Locate the cell with the specified text and output its (x, y) center coordinate. 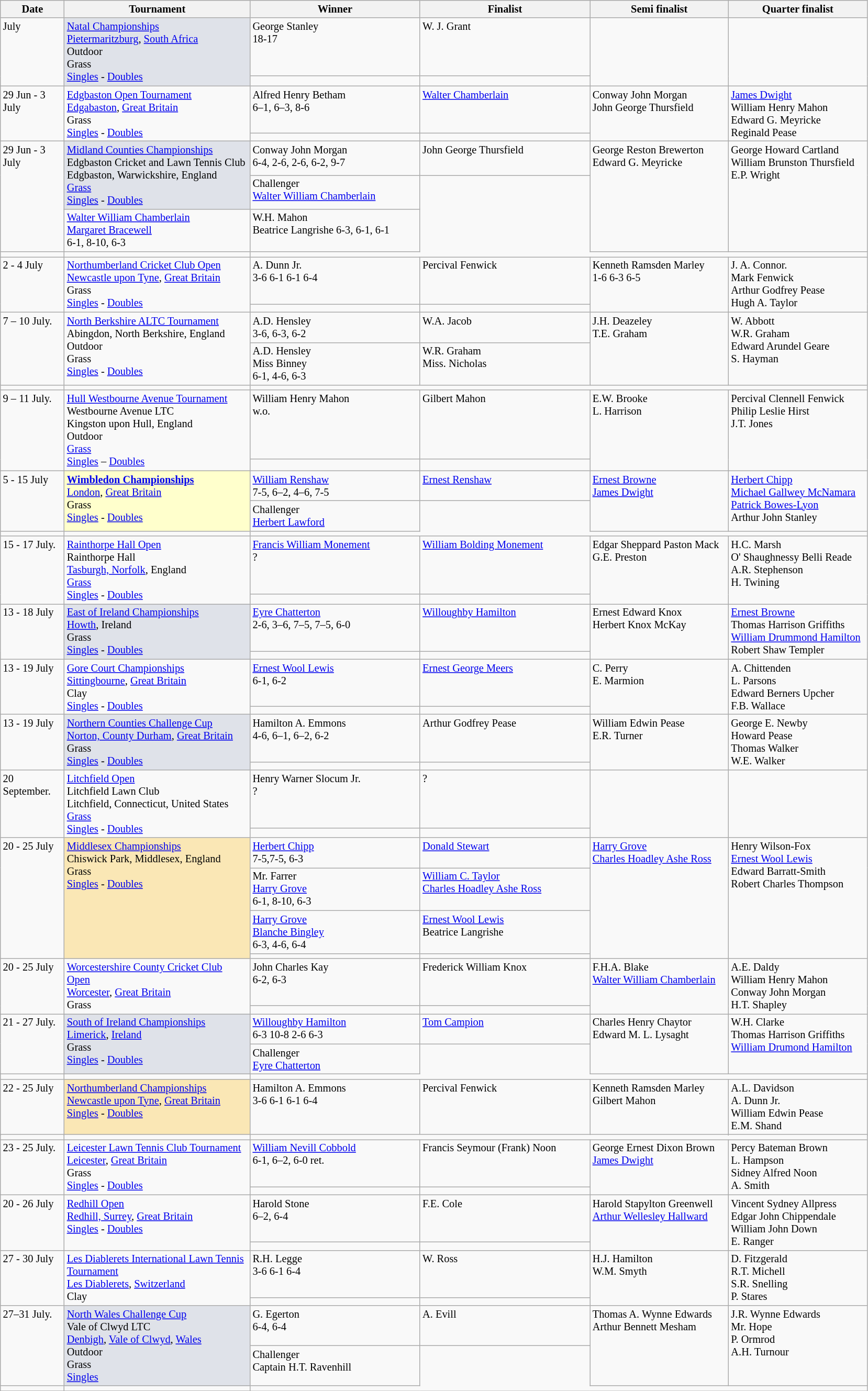
W.H. Mahon Beatrice Langrishe 6-3, 6-1, 6-1 (335, 230)
5 - 15 July (32, 500)
Litchfield OpenLitchfield Lawn Club Litchfield, Connecticut, United StatesGrass Singles - Doubles (157, 804)
A.L. Davidson A. Dunn Jr. William Edwin Pease E.M. Shand (798, 1107)
Walter William Chamberlain Margaret Bracewell6-1, 8-10, 6-3 (157, 230)
J.H. Deazeley T.E. Graham (660, 349)
Northumberland Cricket Club Open Newcastle upon Tyne, Great BritainGrassSingles - Doubles (157, 284)
E.W. Brooke L. Harrison (660, 430)
21 - 27 July. (32, 1044)
27 - 30 July (32, 1278)
Arthur Godfrey Pease (505, 738)
Thomas A. Wynne Edwards Arthur Bennett Mesham (660, 1345)
South of Ireland Championships Limerick, IrelandGrassSingles - Doubles (157, 1044)
Harry Grove Charles Hoadley Ashe Ross (660, 898)
Quarter finalist (798, 9)
D. Fitzgerald R.T. Michell S.R. Snelling P. Stares (798, 1278)
J. A. Connor. Mark Fenwick Arthur Godfrey Pease Hugh A. Taylor (798, 284)
Kenneth Ramsden Marley Gilbert Mahon (660, 1107)
Worcestershire County Cricket Club Open Worcester, Great BritainGrass (157, 986)
J.R. Wynne Edwards Mr. Hope P. Ormrod A.H. Turnour (798, 1345)
Mr. Farrer Harry Grove6-1, 8-10, 6-3 (335, 889)
A. Dunn Jr.3-6 6-1 6-1 6-4 (335, 280)
H.J. Hamilton W.M. Smyth (660, 1278)
Finalist (505, 9)
George Reston Brewerton Edward G. Meyricke (660, 196)
July (32, 52)
23 - 25 July. (32, 1167)
F.H.A. Blake Walter William Chamberlain (660, 986)
Edgbaston Open Tournament Edgabaston, Great BritainGrass Singles - Doubles (157, 114)
George E. Newby Howard Pease Thomas Walker W.E. Walker (798, 742)
Midland Counties ChampionshipsEdgbaston Cricket and Lawn Tennis Club Edgbaston, Warwickshire, England Grass Singles - Doubles (157, 175)
Winner (335, 9)
Conway John Morgan John George Thursfield (660, 114)
Herbert Chipp Michael Gallwey McNamara Patrick Bowes-Lyon Arthur John Stanley (798, 500)
A.E. Daldy William Henry Mahon Conway John Morgan H.T. Shapley (798, 986)
Rainthorpe Hall OpenRainthorpe Hall Tasburgh, Norfolk, England GrassSingles - Doubles (157, 570)
F.E. Cole (505, 1218)
A. Chittenden L. Parsons Edward Berners Upcher F.B. Wallace (798, 687)
20 September. (32, 804)
G. Egerton6-4, 6-4 (335, 1326)
W. Ross (505, 1274)
A. Evill (505, 1326)
North Wales Challenge CupVale of Clwyd LTCDenbigh, Vale of Clwyd, WalesOutdoorGrassSingles (157, 1345)
Gore Court Championships Sittingbourne, Great BritainClaySingles - Doubles (157, 687)
Ernest Wool Lewis6-1, 6-2 (335, 683)
William Henry Mahonw.o. (335, 425)
Challenger Herbert Lawford (335, 516)
Henry Warner Slocum Jr. ? (335, 799)
Northern Counties Challenge Cup Norton, County Durham, Great BritainGrassSingles - Doubles (157, 742)
Challenger Eyre Chatterton (335, 1059)
Harry Grove Blanche Bingley6-3, 4-6, 6-4 (335, 932)
William Nevill Cobbold 6-1, 6–2, 6-0 ret. (335, 1163)
A.D. Hensley 3-6, 6-3, 6-2 (335, 327)
Ernest Browne Thomas Harrison Griffiths William Drummond Hamilton Robert Shaw Templer (798, 631)
22 - 25 July (32, 1107)
Tournament (157, 9)
Les Diablerets International Lawn Tennis TournamentLes Diablerets, SwitzerlandClay (157, 1278)
7 – 10 July. (32, 349)
9 – 11 July. (32, 430)
North Berkshire ALTC Tournament Abingdon, North Berkshire, EnglandOutdoor GrassSingles - Doubles (157, 349)
W. Abbott W.R. Graham Edward Arundel Geare S. Hayman (798, 349)
Walter Chamberlain (505, 109)
W.A. Jacob (505, 327)
Redhill Open Redhill, Surrey, Great BritainSingles - Doubles (157, 1222)
Hamilton A. Emmons3-6 6-1 6-1 6-4 (335, 1107)
Northumberland Championships Newcastle upon Tyne, Great BritainSingles - Doubles (157, 1107)
Hamilton A. Emmons 4-6, 6–1, 6–2, 6-2 (335, 738)
William Renshaw 7-5, 6–2, 4–6, 7-5 (335, 486)
Leicester Lawn Tennis Club Tournament Leicester, Great BritainGrassSingles - Doubles (157, 1167)
A.D. Hensley Miss Binney6-1, 4-6, 6-3 (335, 364)
Challenger Captain H.T. Ravenhill (335, 1365)
Tom Campion (505, 1029)
Francis Seymour (Frank) Noon (505, 1163)
C. Perry E. Marmion (660, 687)
Donald Stewart (505, 853)
Ernest Browne James Dwight (660, 500)
John Charles Kay6-2, 6-3 (335, 982)
13 - 18 July (32, 631)
George Howard CartlandWilliam Brunston Thursfield E.P. Wright (798, 196)
Ernest Edward Knox Herbert Knox McKay (660, 631)
2 - 4 July (32, 284)
Natal Championships Pietermaritzburg, South AfricaOutdoor GrassSingles - Doubles (157, 52)
Willoughby Hamilton6-3 10-8 2-6 6-3 (335, 1029)
Vincent Sydney Allpress Edgar John Chippendale William John Down E. Ranger (798, 1222)
W. J. Grant (505, 47)
William Bolding Monement (505, 565)
James Dwight William Henry Mahon Edward G. Meyricke Reginald Pease (798, 114)
Edgar Sheppard Paston Mack G.E. Preston (660, 570)
W.H. Clarke Thomas Harrison Griffiths William Drumond Hamilton (798, 1044)
Harold Stone 6–2, 6-4 (335, 1218)
? (505, 799)
Hull Westbourne Avenue TournamentWestbourne Avenue LTCKingston upon Hull, EnglandOutdoorGrassSingles – Doubles (157, 430)
W.R. Graham Miss. Nicholas (505, 364)
20 - 26 July (32, 1222)
Henry Wilson-Fox Ernest Wool Lewis Edward Barratt-Smith Robert Charles Thompson (798, 898)
Conway John Morgan 6-4, 2-6, 2-6, 6-2, 9-7 (335, 158)
Eyre Chatterton 2-6, 3–6, 7–5, 7–5, 6-0 (335, 627)
Frederick William Knox (505, 982)
27–31 July. (32, 1345)
Alfred Henry Betham 6–1, 6–3, 8-6 (335, 109)
George Ernest Dixon Brown James Dwight (660, 1167)
Willoughby Hamilton (505, 627)
Challenger Walter William Chamberlain (335, 192)
Kenneth Ramsden Marley 1-6 6-3 6-5 (660, 284)
Wimbledon Championships London, Great BritainGrassSingles - Doubles (157, 500)
Middlesex ChampionshipsChiswick Park, Middlesex, EnglandGrassSingles - Doubles (157, 898)
H.C. Marsh O' Shaughnessy Belli Reade A.R. Stephenson H. Twining (798, 570)
William C. Taylor Charles Hoadley Ashe Ross (505, 889)
R.H. Legge3-6 6-1 6-4 (335, 1274)
Charles Henry Chaytor Edward M. L. Lysaght (660, 1044)
John George Thursfield (505, 158)
Harold Stapylton Greenwell Arthur Wellesley Hallward (660, 1222)
Herbert Chipp7-5,7-5, 6-3 (335, 853)
15 - 17 July. (32, 570)
Semi finalist (660, 9)
Percy Bateman Brown L. Hampson Sidney Alfred Noon A. Smith (798, 1167)
Ernest Renshaw (505, 486)
Francis William Monement? (335, 565)
William Edwin Pease E.R. Turner (660, 742)
Date (32, 9)
Percival Clennell Fenwick Philip Leslie Hirst J.T. Jones (798, 430)
Ernest Wool Lewis Beatrice Langrishe (505, 932)
Gilbert Mahon (505, 425)
George Stanley18-17 (335, 47)
Ernest George Meers (505, 683)
East of Ireland Championships Howth, IrelandGrassSingles - Doubles (157, 631)
